Locate the cell with the specified text and output its (X, Y) center coordinate. 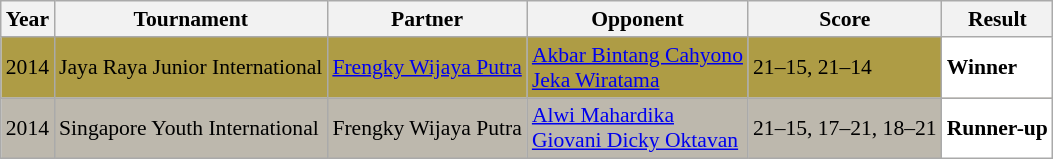
21–15, 21–14 (845, 68)
Tournament (190, 19)
Jaya Raya Junior International (190, 68)
Runner-up (998, 128)
Alwi Mahardika Giovani Dicky Oktavan (638, 128)
Singapore Youth International (190, 128)
Score (845, 19)
21–15, 17–21, 18–21 (845, 128)
Akbar Bintang Cahyono Jeka Wiratama (638, 68)
Year (28, 19)
Result (998, 19)
Opponent (638, 19)
Winner (998, 68)
Partner (427, 19)
